Locate the cell with the specified text and output its (X, Y) center coordinate. 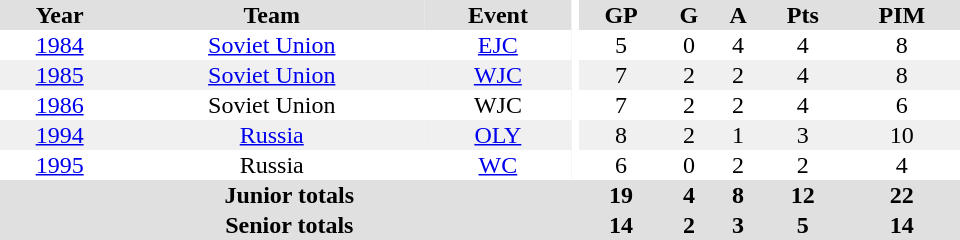
EJC (498, 45)
1984 (60, 45)
1994 (60, 135)
WC (498, 165)
Year (60, 15)
Pts (803, 15)
22 (902, 195)
G (690, 15)
Junior totals (290, 195)
1986 (60, 105)
A (738, 15)
1 (738, 135)
Event (498, 15)
12 (803, 195)
1995 (60, 165)
GP (622, 15)
PIM (902, 15)
10 (902, 135)
Senior totals (290, 225)
19 (622, 195)
Team (272, 15)
OLY (498, 135)
1985 (60, 75)
